Identify which cell holds the provided text, then report its (x, y) central coordinate. 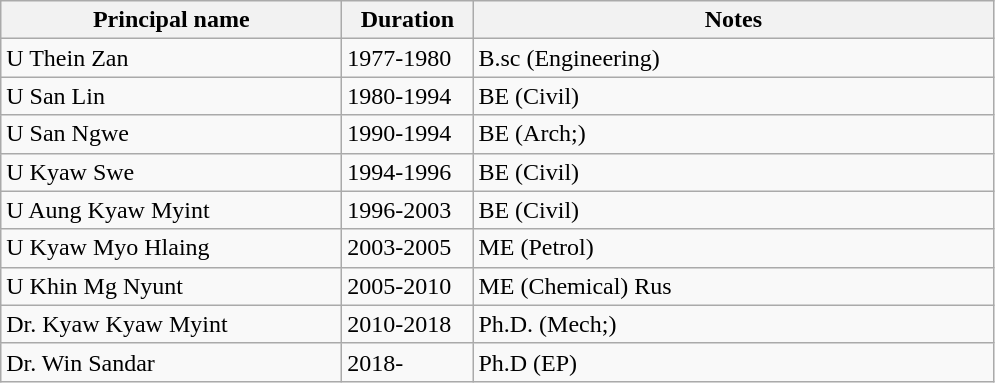
U San Ngwe (172, 134)
U Aung Kyaw Myint (172, 210)
2018- (408, 362)
U Kyaw Swe (172, 172)
B.sc (Engineering) (734, 58)
U Khin Mg Nyunt (172, 286)
BE (Arch;) (734, 134)
Ph.D. (Mech;) (734, 324)
2003-2005 (408, 248)
2005-2010 (408, 286)
ME (Chemical) Rus (734, 286)
Ph.D (EP) (734, 362)
1980-1994 (408, 96)
U San Lin (172, 96)
Principal name (172, 20)
U Kyaw Myo Hlaing (172, 248)
1990-1994 (408, 134)
1996-2003 (408, 210)
U Thein Zan (172, 58)
ME (Petrol) (734, 248)
Duration (408, 20)
2010-2018 (408, 324)
1994-1996 (408, 172)
Notes (734, 20)
Dr. Kyaw Kyaw Myint (172, 324)
Dr. Win Sandar (172, 362)
1977-1980 (408, 58)
